Locate the cell with the specified text and output its (X, Y) center coordinate. 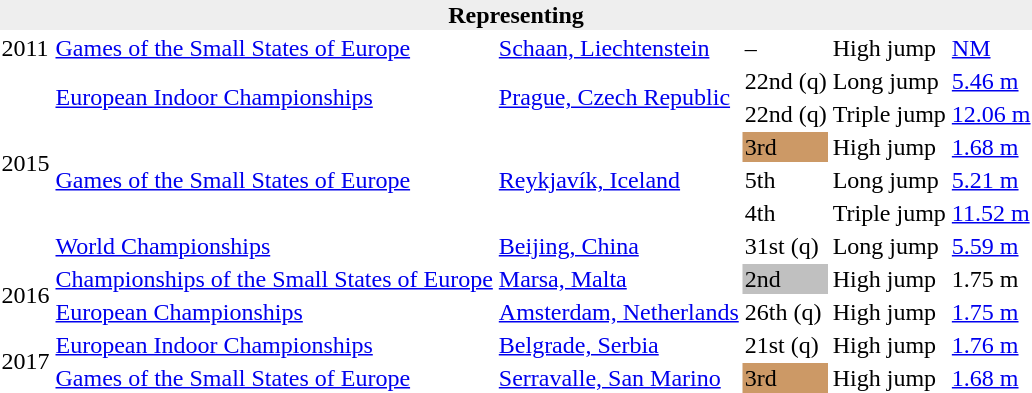
Schaan, Liechtenstein (618, 48)
European Championships (274, 312)
21st (q) (786, 345)
2017 (26, 362)
5.59 m (991, 246)
Belgrade, Serbia (618, 345)
Prague, Czech Republic (618, 98)
2016 (26, 296)
Marsa, Malta (618, 279)
2nd (786, 279)
Beijing, China (618, 246)
– (786, 48)
Amsterdam, Netherlands (618, 312)
2015 (26, 164)
31st (q) (786, 246)
11.52 m (991, 213)
NM (991, 48)
5.21 m (991, 180)
5.46 m (991, 81)
1.76 m (991, 345)
12.06 m (991, 114)
World Championships (274, 246)
5th (786, 180)
26th (q) (786, 312)
Reykjavík, Iceland (618, 180)
2011 (26, 48)
4th (786, 213)
Representing (516, 15)
Serravalle, San Marino (618, 378)
Championships of the Small States of Europe (274, 279)
